Extract the [X, Y] coordinate from the center of the cell holding the provided text.  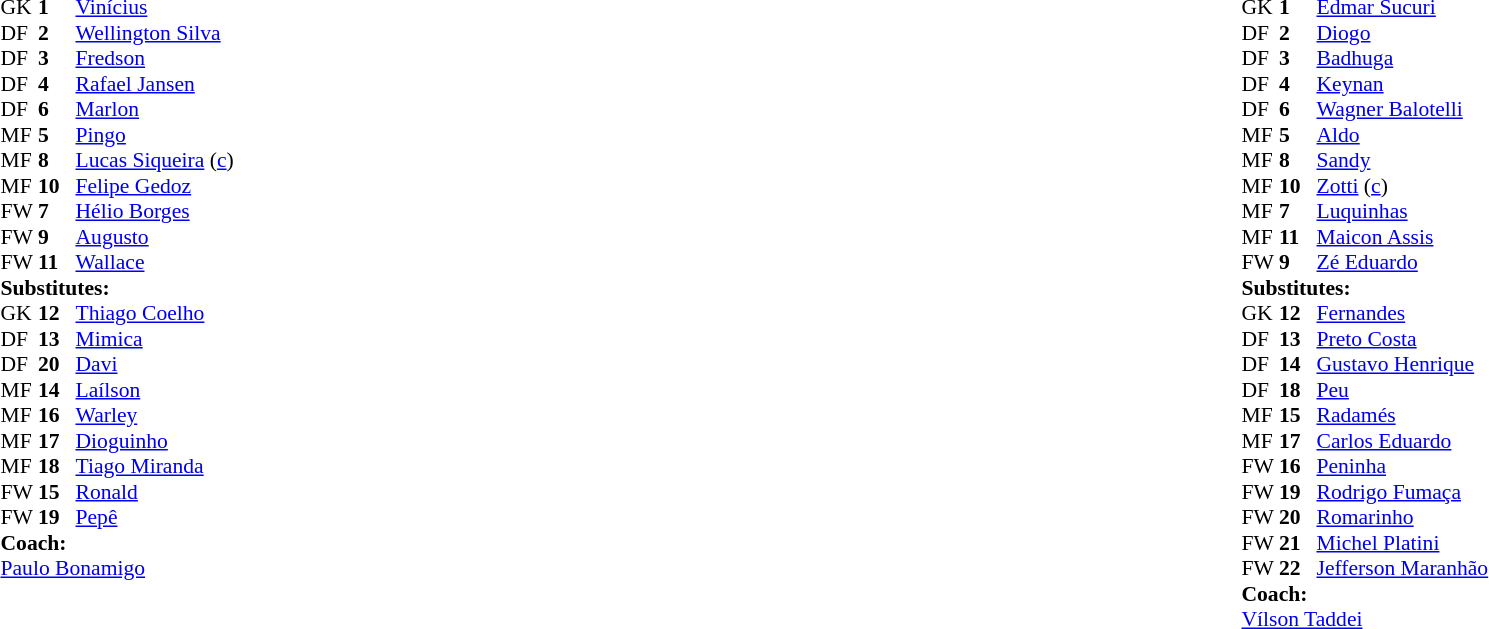
Felipe Gedoz [155, 186]
Carlos Eduardo [1402, 441]
Zotti (c) [1402, 186]
Lucas Siqueira (c) [155, 161]
Augusto [155, 237]
21 [1298, 543]
Marlon [155, 109]
Preto Costa [1402, 339]
Ronald [155, 492]
Fernandes [1402, 313]
Fredson [155, 59]
Hélio Borges [155, 211]
Laílson [155, 390]
Badhuga [1402, 59]
Dioguinho [155, 441]
Romarinho [1402, 517]
Gustavo Henrique [1402, 365]
Maicon Assis [1402, 237]
22 [1298, 569]
Pingo [155, 135]
Wallace [155, 263]
Rodrigo Fumaça [1402, 492]
Thiago Coelho [155, 313]
Tiago Miranda [155, 467]
Radamés [1402, 415]
Pepê [155, 517]
Zé Eduardo [1402, 263]
Rafael Jansen [155, 84]
Jefferson Maranhão [1402, 569]
Mimica [155, 339]
Michel Platini [1402, 543]
Keynan [1402, 84]
Diogo [1402, 33]
Warley [155, 415]
Aldo [1402, 135]
Peninha [1402, 467]
Wellington Silva [155, 33]
Wagner Balotelli [1402, 109]
Paulo Bonamigo [116, 569]
Luquinhas [1402, 211]
Peu [1402, 390]
Davi [155, 365]
Sandy [1402, 161]
